Detect which cell encompasses the target text, then output its [x, y] center coordinate. 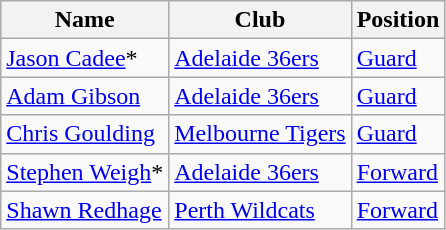
Stephen Weigh* [85, 172]
Jason Cadee* [85, 58]
Shawn Redhage [85, 210]
Name [85, 20]
Melbourne Tigers [260, 134]
Position [398, 20]
Chris Goulding [85, 134]
Perth Wildcats [260, 210]
Club [260, 20]
Adam Gibson [85, 96]
